Detect which cell encompasses the target text, then output its (x, y) center coordinate. 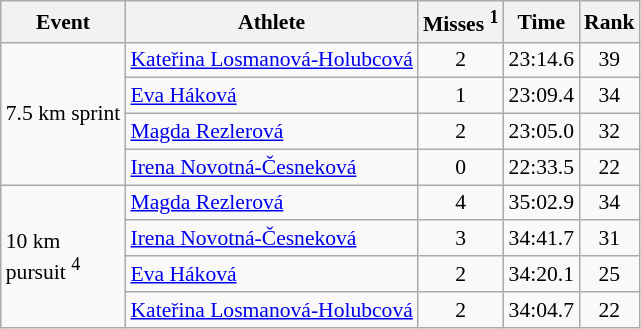
4 (461, 203)
0 (461, 167)
32 (610, 132)
Athlete (271, 22)
3 (461, 239)
7.5 km sprint (64, 113)
Misses 1 (461, 22)
22:33.5 (542, 167)
25 (610, 274)
35:02.9 (542, 203)
1 (461, 96)
23:09.4 (542, 96)
34:41.7 (542, 239)
Rank (610, 22)
39 (610, 60)
23:14.6 (542, 60)
31 (610, 239)
Event (64, 22)
34:20.1 (542, 274)
23:05.0 (542, 132)
Time (542, 22)
10 km pursuit 4 (64, 256)
34:04.7 (542, 310)
